Locate the cell with the specified text and output its [X, Y] center coordinate. 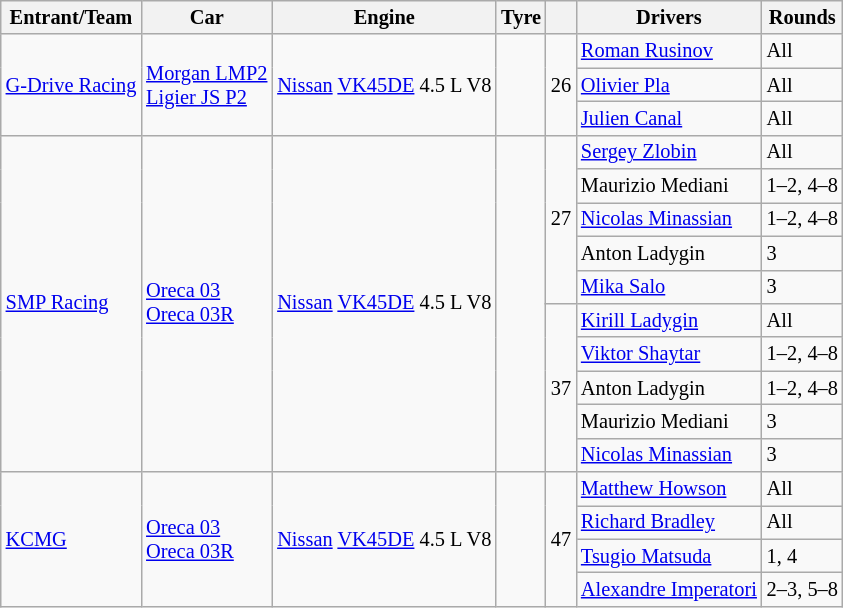
2–3, 5–8 [802, 589]
G-Drive Racing [71, 84]
Entrant/Team [71, 17]
1, 4 [802, 556]
SMP Racing [71, 304]
47 [561, 540]
Sergey Zlobin [669, 152]
27 [561, 219]
Tyre [521, 17]
Drivers [669, 17]
37 [561, 387]
KCMG [71, 540]
Tsugio Matsuda [669, 556]
Kirill Ladygin [669, 320]
Richard Bradley [669, 522]
Engine [384, 17]
Matthew Howson [669, 489]
Rounds [802, 17]
Julien Canal [669, 118]
Olivier Pla [669, 85]
Morgan LMP2Ligier JS P2 [206, 84]
26 [561, 84]
Alexandre Imperatori [669, 589]
Mika Salo [669, 287]
Car [206, 17]
Roman Rusinov [669, 51]
Viktor Shaytar [669, 354]
